Locate the cell with the specified text and output its [x, y] center coordinate. 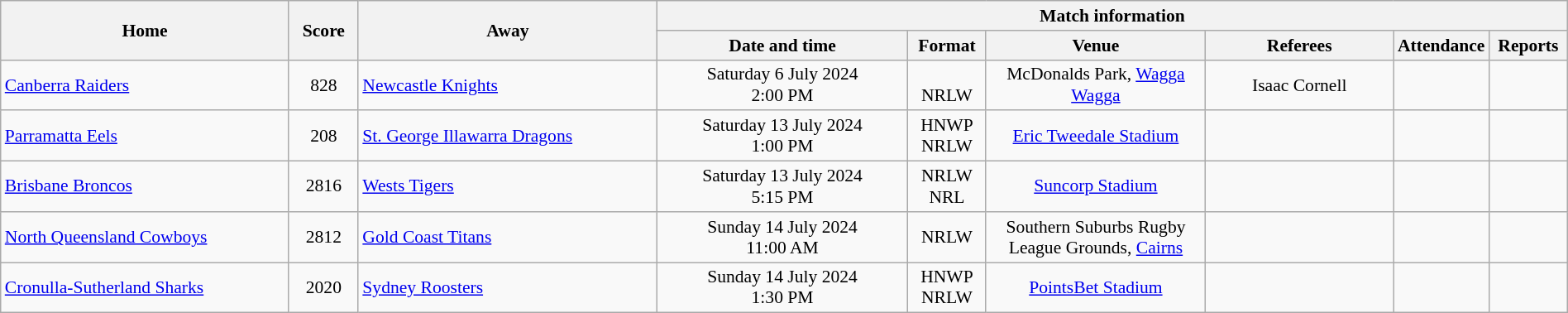
Format [948, 46]
Gold Coast Titans [508, 237]
Referees [1300, 46]
Newcastle Knights [508, 84]
Brisbane Broncos [146, 187]
Parramatta Eels [146, 136]
208 [323, 136]
Southern Suburbs Rugby League Grounds, Cairns [1095, 237]
Away [508, 30]
Isaac Cornell [1300, 84]
Match information [1113, 16]
Sunday 14 July 2024 11:00 AM [782, 237]
Canberra Raiders [146, 84]
Wests Tigers [508, 187]
St. George Illawarra Dragons [508, 136]
PointsBet Stadium [1095, 288]
Venue [1095, 46]
Reports [1528, 46]
Attendance [1441, 46]
Score [323, 30]
Suncorp Stadium [1095, 187]
Saturday 13 July 2024 1:00 PM [782, 136]
2812 [323, 237]
North Queensland Cowboys [146, 237]
Saturday 13 July 2024 5:15 PM [782, 187]
Sydney Roosters [508, 288]
Sunday 14 July 2024 1:30 PM [782, 288]
2020 [323, 288]
2816 [323, 187]
McDonalds Park, Wagga Wagga [1095, 84]
828 [323, 84]
Saturday 6 July 2024 2:00 PM [782, 84]
Eric Tweedale Stadium [1095, 136]
Date and time [782, 46]
Home [146, 30]
NRLWNRL [948, 187]
Cronulla-Sutherland Sharks [146, 288]
